Find where the given text appears and provide that cell's center as [x, y] coordinate. 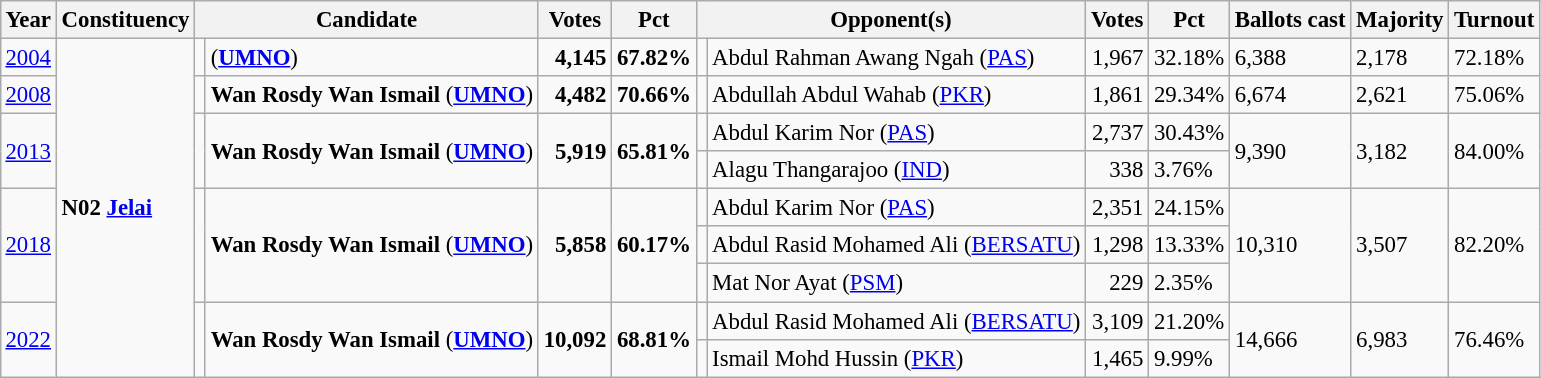
10,092 [574, 340]
82.20% [1494, 246]
1,967 [1118, 57]
5,919 [574, 152]
3,109 [1118, 321]
2013 [28, 152]
Turnout [1494, 20]
1,861 [1118, 95]
2,737 [1118, 133]
2,351 [1118, 208]
Opponent(s) [891, 20]
5,858 [574, 246]
1,298 [1118, 245]
2008 [28, 95]
Mat Nor Ayat (PSM) [896, 283]
1,465 [1118, 358]
60.17% [654, 246]
14,666 [1290, 340]
68.81% [654, 340]
6,674 [1290, 95]
9,390 [1290, 152]
30.43% [1190, 133]
2022 [28, 340]
21.20% [1190, 321]
76.46% [1494, 340]
75.06% [1494, 95]
Candidate [367, 20]
(UMNO) [372, 57]
9.99% [1190, 358]
70.66% [654, 95]
Alagu Thangarajoo (IND) [896, 170]
2004 [28, 57]
32.18% [1190, 57]
229 [1118, 283]
67.82% [654, 57]
29.34% [1190, 95]
2018 [28, 246]
4,145 [574, 57]
338 [1118, 170]
Year [28, 20]
3,182 [1400, 152]
Constituency [125, 20]
13.33% [1190, 245]
10,310 [1290, 246]
Majority [1400, 20]
3,507 [1400, 246]
6,388 [1290, 57]
Abdul Rahman Awang Ngah (PAS) [896, 57]
3.76% [1190, 170]
72.18% [1494, 57]
2.35% [1190, 283]
2,621 [1400, 95]
Abdullah Abdul Wahab (PKR) [896, 95]
65.81% [654, 152]
84.00% [1494, 152]
6,983 [1400, 340]
N02 Jelai [125, 207]
4,482 [574, 95]
Ismail Mohd Hussin (PKR) [896, 358]
Ballots cast [1290, 20]
2,178 [1400, 57]
24.15% [1190, 208]
